Find where the given text appears and provide that cell's center as (X, Y) coordinate. 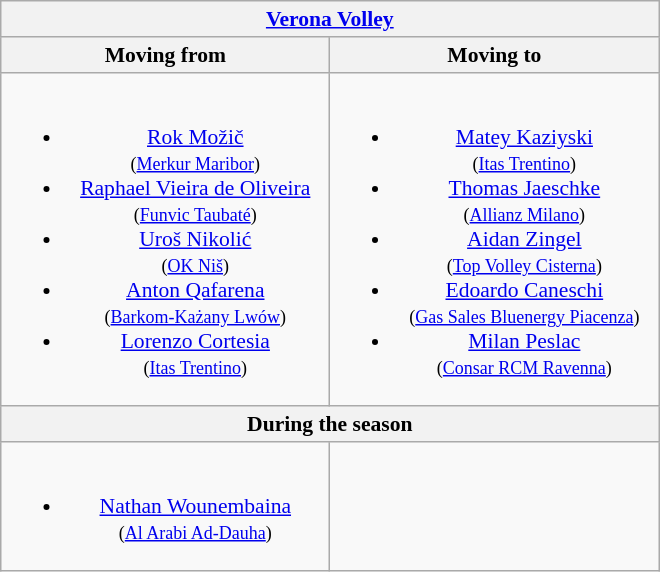
Verona Volley (330, 19)
Moving from (166, 55)
Moving to (494, 55)
During the season (330, 424)
Nathan Wounembaina(Al Arabi Ad-Dauha) (166, 507)
